Determine the (x, y) coordinate at the center of the cell enclosing the given text.  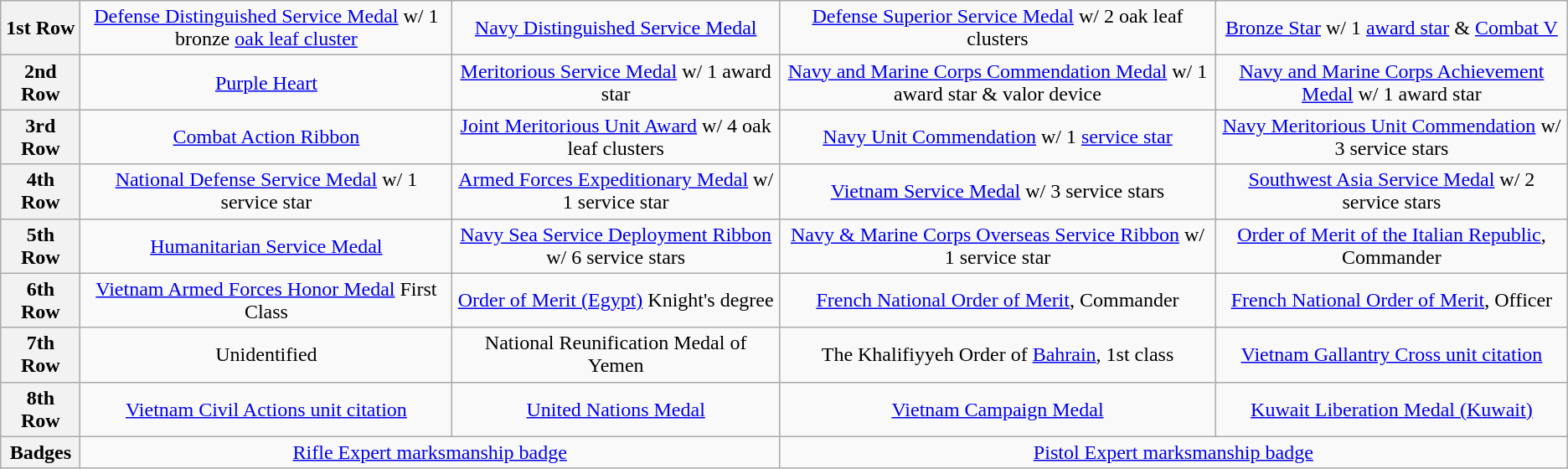
Combat Action Ribbon (266, 137)
Purple Heart (266, 82)
5th Row (40, 246)
French National Order of Merit, Commander (997, 300)
7th Row (40, 355)
The Khalifiyyeh Order of Bahrain, 1st class (997, 355)
Joint Meritorious Unit Award w/ 4 oak leaf clusters (616, 137)
Navy Sea Service Deployment Ribbon w/ 6 service stars (616, 246)
Vietnam Gallantry Cross unit citation (1392, 355)
Vietnam Armed Forces Honor Medal First Class (266, 300)
United Nations Medal (616, 409)
French National Order of Merit, Officer (1392, 300)
1st Row (40, 28)
Vietnam Service Medal w/ 3 service stars (997, 191)
Badges (40, 452)
Unidentified (266, 355)
6th Row (40, 300)
Navy and Marine Corps Achievement Medal w/ 1 award star (1392, 82)
Bronze Star w/ 1 award star & Combat V (1392, 28)
Meritorious Service Medal w/ 1 award star (616, 82)
Southwest Asia Service Medal w/ 2 service stars (1392, 191)
Navy Distinguished Service Medal (616, 28)
Order of Merit of the Italian Republic, Commander (1392, 246)
Pistol Expert marksmanship badge (1173, 452)
Kuwait Liberation Medal (Kuwait) (1392, 409)
Defense Distinguished Service Medal w/ 1 bronze oak leaf cluster (266, 28)
Order of Merit (Egypt) Knight's degree (616, 300)
4th Row (40, 191)
Rifle Expert marksmanship badge (431, 452)
Humanitarian Service Medal (266, 246)
Navy Unit Commendation w/ 1 service star (997, 137)
Navy Meritorious Unit Commendation w/ 3 service stars (1392, 137)
2nd Row (40, 82)
Navy & Marine Corps Overseas Service Ribbon w/ 1 service star (997, 246)
National Reunification Medal of Yemen (616, 355)
Armed Forces Expeditionary Medal w/ 1 service star (616, 191)
3rd Row (40, 137)
National Defense Service Medal w/ 1 service star (266, 191)
Navy and Marine Corps Commendation Medal w/ 1 award star & valor device (997, 82)
Defense Superior Service Medal w/ 2 oak leaf clusters (997, 28)
Vietnam Campaign Medal (997, 409)
8th Row (40, 409)
Vietnam Civil Actions unit citation (266, 409)
